Return (x, y) of the center of cell containing provided text 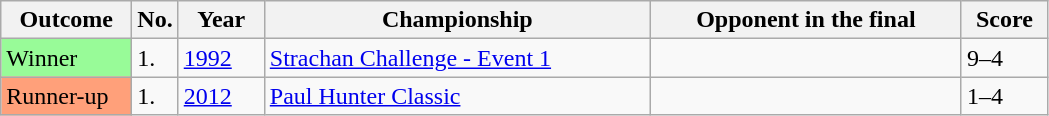
Paul Hunter Classic (457, 96)
Championship (457, 20)
Score (1004, 20)
1992 (221, 58)
Strachan Challenge - Event 1 (457, 58)
9–4 (1004, 58)
Opponent in the final (806, 20)
Year (221, 20)
Runner-up (66, 96)
Outcome (66, 20)
1–4 (1004, 96)
Winner (66, 58)
No. (155, 20)
2012 (221, 96)
